Scan for the cell matching the given text and deliver its (x, y) coordinate at center. 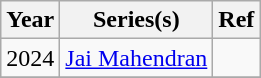
Series(s) (136, 20)
Ref (236, 20)
Jai Mahendran (136, 58)
2024 (30, 58)
Year (30, 20)
